Determine the (x, y) coordinate at the center of the cell enclosing the given text.  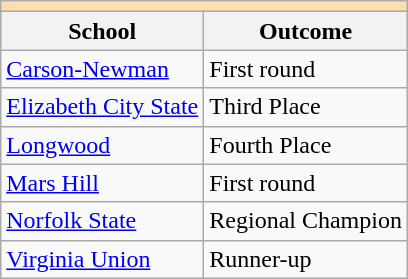
Fourth Place (306, 145)
Carson-Newman (102, 69)
Runner-up (306, 259)
Third Place (306, 107)
Outcome (306, 31)
School (102, 31)
Mars Hill (102, 183)
Elizabeth City State (102, 107)
Regional Champion (306, 221)
Virginia Union (102, 259)
Norfolk State (102, 221)
Longwood (102, 145)
